Locate the cell with the specified text and output its (X, Y) center coordinate. 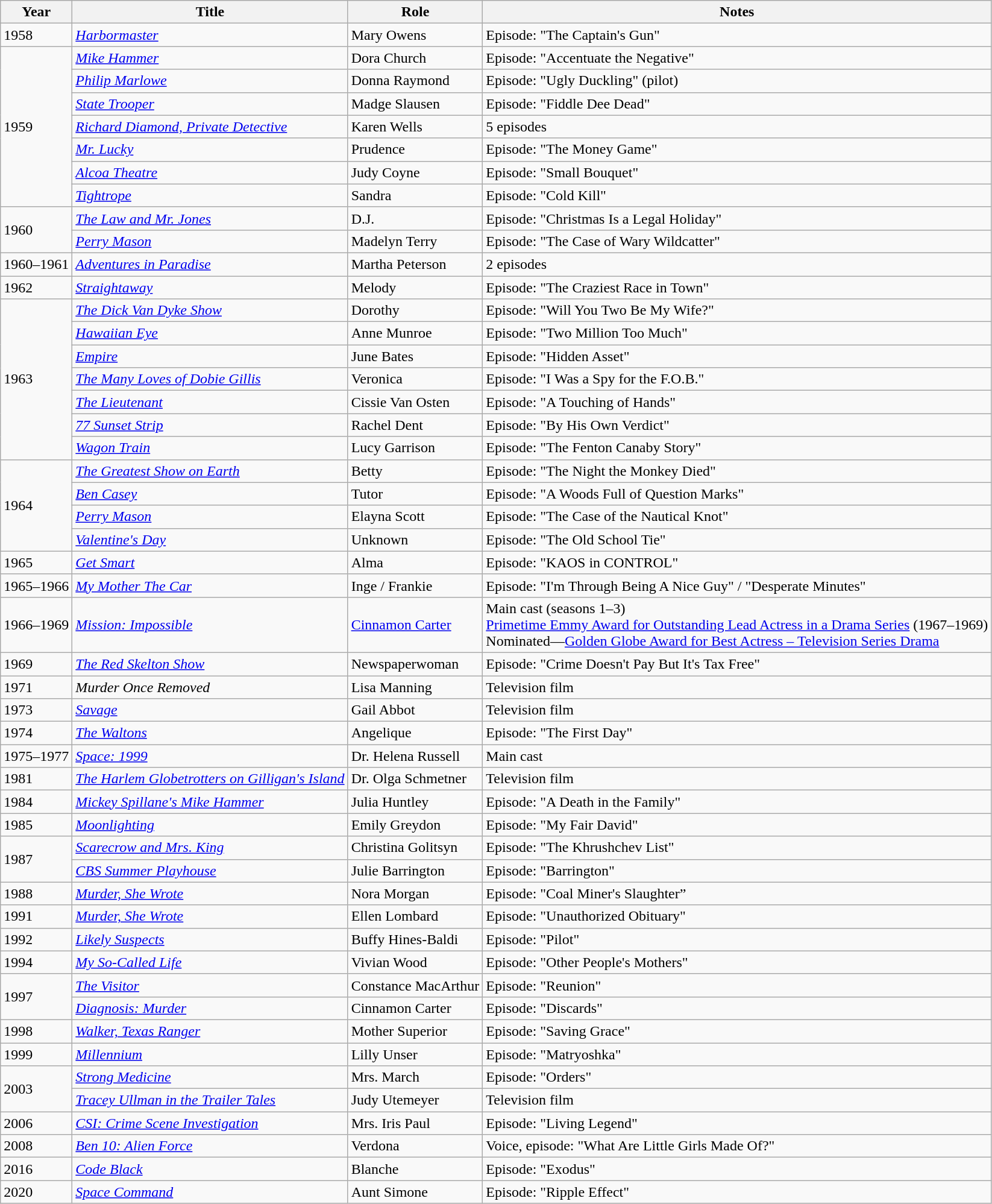
Mr. Lucky (210, 150)
Episode: "Matryoshka" (737, 1054)
Hawaiian Eye (210, 333)
Title (210, 12)
Sandra (415, 195)
Episode: "The Night the Monkey Died" (737, 471)
Episode: "I Was a Spy for the F.O.B." (737, 379)
Ellen Lombard (415, 916)
1985 (36, 825)
Episode: "Exodus" (737, 1169)
Episode: "Cold Kill" (737, 195)
Lucy Garrison (415, 448)
1969 (36, 664)
1999 (36, 1054)
77 Sunset Strip (210, 425)
Mother Superior (415, 1031)
Dr. Olga Schmetner (415, 779)
Newspaperwoman (415, 664)
Episode: "The Money Game" (737, 150)
Voice, episode: "What Are Little Girls Made Of?" (737, 1146)
Inge / Frankie (415, 585)
2016 (36, 1169)
Buffy Hines-Baldi (415, 939)
Episode: "Hidden Asset" (737, 356)
1964 (36, 505)
5 episodes (737, 127)
Episode: "Saving Grace" (737, 1031)
Episode: "Two Million Too Much" (737, 333)
1960–1961 (36, 264)
Madge Slausen (415, 104)
Diagnosis: Murder (210, 1008)
Episode: "The First Day" (737, 733)
1998 (36, 1031)
The Red Skelton Show (210, 664)
D.J. (415, 218)
Episode: "By His Own Verdict" (737, 425)
Mrs. March (415, 1077)
Episode: "Living Legend" (737, 1123)
2020 (36, 1192)
Mike Hammer (210, 58)
Episode: "The Case of Wary Wildcatter" (737, 241)
Emily Greydon (415, 825)
Episode: "Reunion" (737, 985)
Episode: "Coal Miner's Slaughter” (737, 894)
Moonlighting (210, 825)
Melody (415, 288)
1966–1969 (36, 625)
1959 (36, 127)
Alma (415, 563)
Scarecrow and Mrs. King (210, 848)
Episode: "The Captain's Gun" (737, 35)
Walker, Texas Ranger (210, 1031)
Episode: "Crime Doesn't Pay But It's Tax Free" (737, 664)
The Many Loves of Dobie Gillis (210, 379)
Rachel Dent (415, 425)
1988 (36, 894)
Mrs. Iris Paul (415, 1123)
The Greatest Show on Earth (210, 471)
The Waltons (210, 733)
1971 (36, 687)
Karen Wells (415, 127)
1981 (36, 779)
Year (36, 12)
1975–1977 (36, 756)
Savage (210, 710)
Episode: "Unauthorized Obituary" (737, 916)
2003 (36, 1089)
Gail Abbot (415, 710)
State Trooper (210, 104)
Tightrope (210, 195)
My Mother The Car (210, 585)
Straightaway (210, 288)
Verdona (415, 1146)
Get Smart (210, 563)
Episode: "The Khrushchev List" (737, 848)
Philip Marlowe (210, 81)
Episode: "Other People's Mothers" (737, 962)
Judy Utemeyer (415, 1100)
Main cast (737, 756)
The Visitor (210, 985)
Blanche (415, 1169)
Episode: "The Fenton Canaby Story" (737, 448)
Episode: "The Case of the Nautical Knot" (737, 517)
Christina Golitsyn (415, 848)
Episode: "The Craziest Race in Town" (737, 288)
2006 (36, 1123)
Space Command (210, 1192)
Constance MacArthur (415, 985)
Episode: "Small Bouquet" (737, 172)
Notes (737, 12)
Unknown (415, 540)
CSI: Crime Scene Investigation (210, 1123)
Episode: "Christmas Is a Legal Holiday" (737, 218)
2 episodes (737, 264)
Valentine's Day (210, 540)
Episode: "A Death in the Family" (737, 802)
Episode: "Orders" (737, 1077)
Martha Peterson (415, 264)
Mission: Impossible (210, 625)
Episode: "A Woods Full of Question Marks" (737, 494)
Madelyn Terry (415, 241)
Dorothy (415, 310)
Betty (415, 471)
2008 (36, 1146)
Prudence (415, 150)
Episode: "I'm Through Being A Nice Guy" / "Desperate Minutes" (737, 585)
Julia Huntley (415, 802)
1997 (36, 997)
Adventures in Paradise (210, 264)
Elayna Scott (415, 517)
1963 (36, 379)
Ben Casey (210, 494)
Lilly Unser (415, 1054)
Wagon Train (210, 448)
1992 (36, 939)
The Harlem Globetrotters on Gilligan's Island (210, 779)
June Bates (415, 356)
1965 (36, 563)
Episode: "Will You Two Be My Wife?" (737, 310)
Harbormaster (210, 35)
Episode: "Fiddle Dee Dead" (737, 104)
Dr. Helena Russell (415, 756)
Code Black (210, 1169)
The Dick Van Dyke Show (210, 310)
Angelique (415, 733)
Empire (210, 356)
Judy Coyne (415, 172)
Episode: "Accentuate the Negative" (737, 58)
Julie Barrington (415, 871)
Ben 10: Alien Force (210, 1146)
1958 (36, 35)
Likely Suspects (210, 939)
My So-Called Life (210, 962)
1973 (36, 710)
Cissie Van Osten (415, 402)
1987 (36, 859)
1994 (36, 962)
Episode: "My Fair David" (737, 825)
1962 (36, 288)
Episode: "A Touching of Hands" (737, 402)
Tracey Ullman in the Trailer Tales (210, 1100)
Lisa Manning (415, 687)
The Lieutenant (210, 402)
Episode: "Ripple Effect" (737, 1192)
Role (415, 12)
Dora Church (415, 58)
Anne Munroe (415, 333)
Episode: "The Old School Tie" (737, 540)
1960 (36, 230)
Mary Owens (415, 35)
Vivian Wood (415, 962)
The Law and Mr. Jones (210, 218)
Aunt Simone (415, 1192)
Space: 1999 (210, 756)
Episode: "Barrington" (737, 871)
Episode: "Ugly Duckling" (pilot) (737, 81)
Strong Medicine (210, 1077)
Richard Diamond, Private Detective (210, 127)
Donna Raymond (415, 81)
Murder Once Removed (210, 687)
1984 (36, 802)
Nora Morgan (415, 894)
1974 (36, 733)
Millennium (210, 1054)
Episode: "KAOS in CONTROL" (737, 563)
1991 (36, 916)
Episode: "Pilot" (737, 939)
CBS Summer Playhouse (210, 871)
1965–1966 (36, 585)
Tutor (415, 494)
Mickey Spillane's Mike Hammer (210, 802)
Veronica (415, 379)
Alcoa Theatre (210, 172)
Episode: "Discards" (737, 1008)
